Capture the cell that displays the provided text and extract its [x, y] central coordinate. 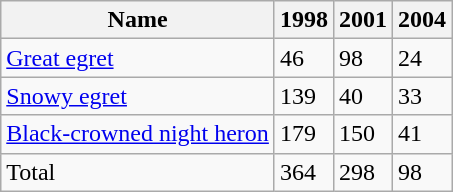
139 [304, 96]
298 [362, 172]
Total [138, 172]
2004 [422, 20]
46 [304, 58]
1998 [304, 20]
41 [422, 134]
33 [422, 96]
364 [304, 172]
24 [422, 58]
Black-crowned night heron [138, 134]
2001 [362, 20]
Snowy egret [138, 96]
Name [138, 20]
150 [362, 134]
40 [362, 96]
Great egret [138, 58]
179 [304, 134]
